For the text-containing cell, return its midpoint in (x, y) coordinate format. 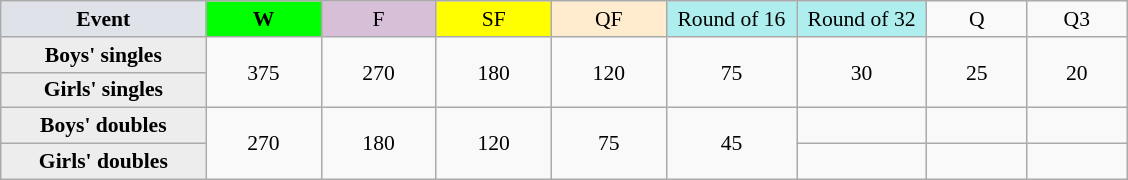
25 (977, 72)
QF (608, 19)
Round of 16 (731, 19)
Event (104, 19)
W (264, 19)
20 (1077, 72)
Girls' doubles (104, 162)
Boys' doubles (104, 126)
Girls' singles (104, 90)
375 (264, 72)
45 (731, 144)
30 (861, 72)
Boys' singles (104, 55)
Q3 (1077, 19)
Round of 32 (861, 19)
F (378, 19)
SF (494, 19)
Q (977, 19)
